Capture the cell that displays the provided text and extract its [X, Y] central coordinate. 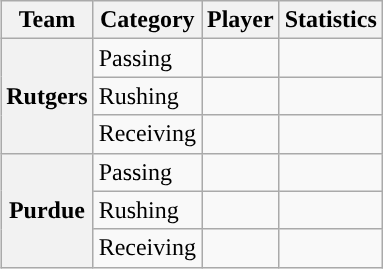
Purdue [47, 210]
Player [241, 20]
Team [47, 20]
Statistics [330, 20]
Rutgers [47, 96]
Category [147, 20]
